Find where the given text appears and provide that cell's center as [X, Y] coordinate. 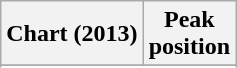
Peakposition [189, 34]
Chart (2013) [72, 34]
